Pinpoint the cell where the given text exists, returning its (X, Y) midpoint coordinate. 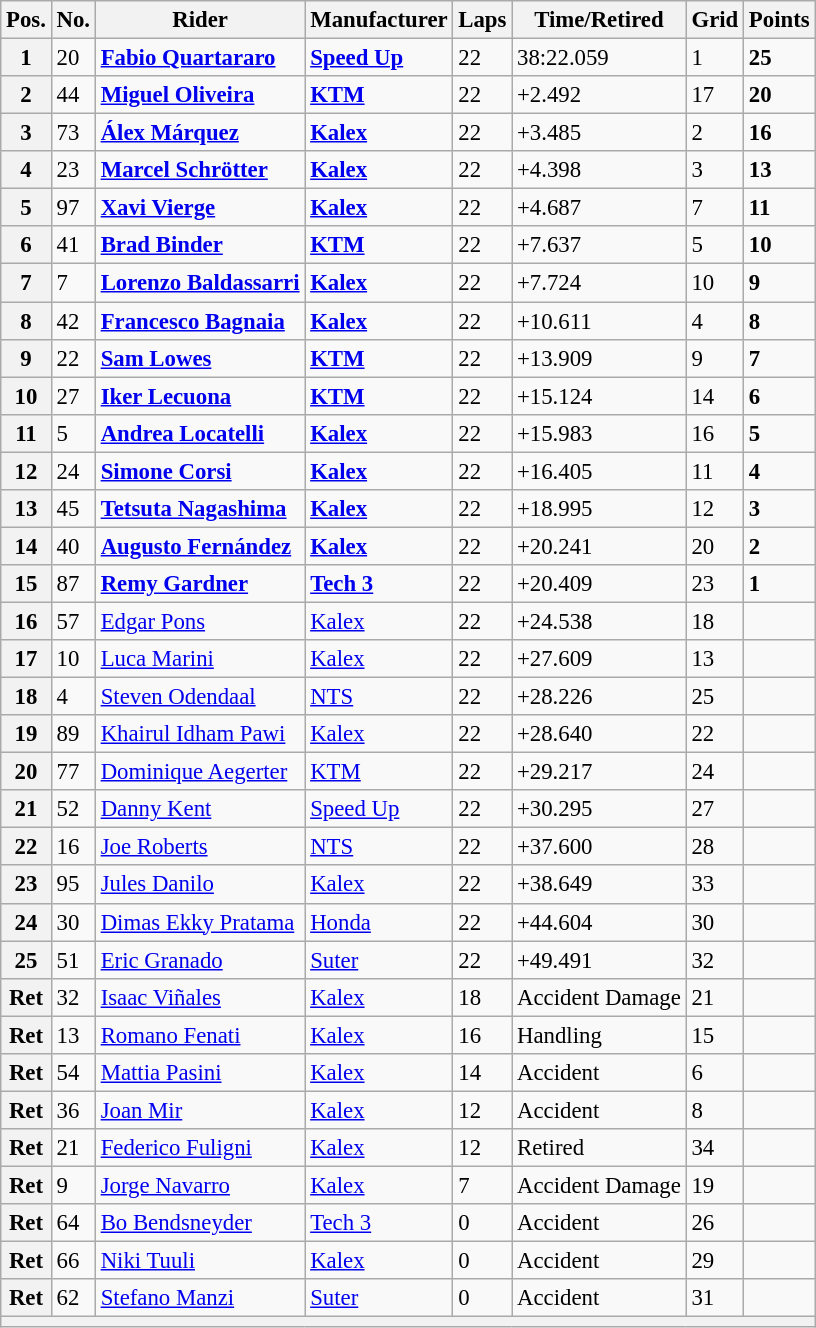
Retired (599, 1148)
Khairul Idham Pawi (200, 734)
Eric Granado (200, 960)
33 (714, 885)
Steven Odendaal (200, 697)
51 (73, 960)
62 (73, 1298)
Honda (379, 922)
Handling (599, 1035)
Iker Lecuona (200, 396)
Niki Tuuli (200, 1261)
Points (780, 20)
41 (73, 245)
+49.491 (599, 960)
Stefano Manzi (200, 1298)
Manufacturer (379, 20)
34 (714, 1148)
38:22.059 (599, 58)
+4.398 (599, 170)
Rider (200, 20)
Augusto Fernández (200, 546)
+15.983 (599, 433)
+24.538 (599, 621)
89 (73, 734)
+28.226 (599, 697)
Dimas Ekky Pratama (200, 922)
+16.405 (599, 471)
+20.409 (599, 584)
36 (73, 1110)
+7.637 (599, 245)
Marcel Schrötter (200, 170)
Jorge Navarro (200, 1185)
+28.640 (599, 734)
44 (73, 95)
+18.995 (599, 509)
+20.241 (599, 546)
No. (73, 20)
Bo Bendsneyder (200, 1223)
Luca Marini (200, 659)
Andrea Locatelli (200, 433)
Simone Corsi (200, 471)
Federico Fuligni (200, 1148)
+27.609 (599, 659)
77 (73, 772)
Francesco Bagnaia (200, 321)
42 (73, 321)
Edgar Pons (200, 621)
+44.604 (599, 922)
26 (714, 1223)
Dominique Aegerter (200, 772)
Isaac Viñales (200, 997)
+15.124 (599, 396)
+4.687 (599, 208)
+29.217 (599, 772)
Romano Fenati (200, 1035)
87 (73, 584)
+10.611 (599, 321)
Álex Márquez (200, 133)
29 (714, 1261)
Joan Mir (200, 1110)
Joe Roberts (200, 847)
Mattia Pasini (200, 1073)
Laps (482, 20)
40 (73, 546)
Tetsuta Nagashima (200, 509)
Xavi Vierge (200, 208)
64 (73, 1223)
+37.600 (599, 847)
54 (73, 1073)
Lorenzo Baldassarri (200, 283)
Jules Danilo (200, 885)
+3.485 (599, 133)
Sam Lowes (200, 358)
45 (73, 509)
52 (73, 809)
Remy Gardner (200, 584)
Fabio Quartararo (200, 58)
+38.649 (599, 885)
+7.724 (599, 283)
66 (73, 1261)
Time/Retired (599, 20)
57 (73, 621)
Pos. (26, 20)
95 (73, 885)
28 (714, 847)
31 (714, 1298)
+13.909 (599, 358)
Danny Kent (200, 809)
Brad Binder (200, 245)
Grid (714, 20)
+2.492 (599, 95)
Miguel Oliveira (200, 95)
97 (73, 208)
+30.295 (599, 809)
73 (73, 133)
